Return [X, Y] of the center of cell containing provided text 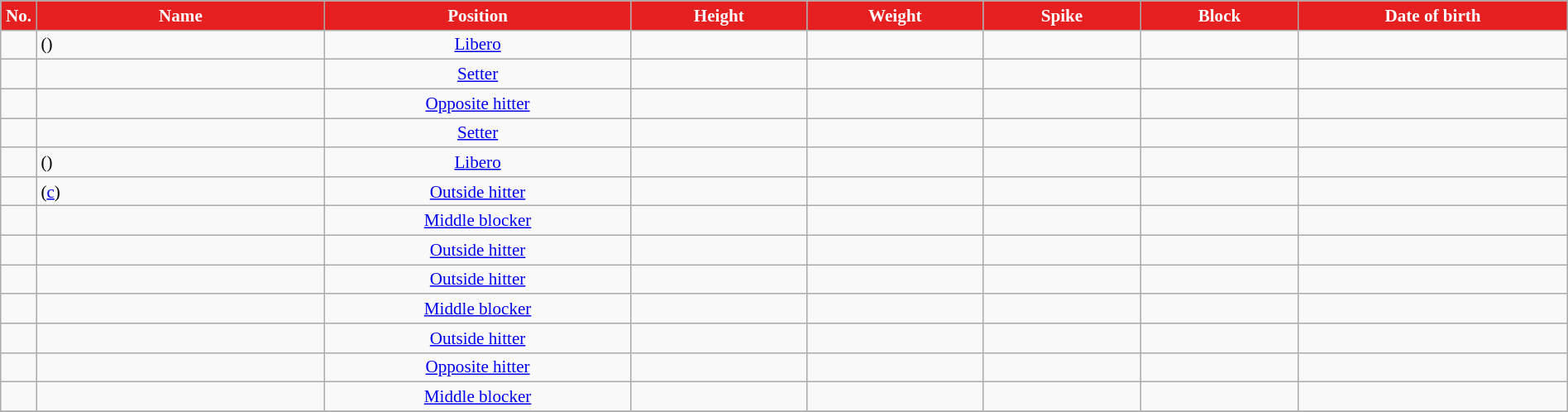
No. [19, 15]
(c) [180, 190]
Weight [895, 15]
Block [1219, 15]
Position [477, 15]
Date of birth [1433, 15]
Spike [1062, 15]
Height [719, 15]
Name [180, 15]
